Search for the cell housing the specified text and yield its [x, y] center coordinate. 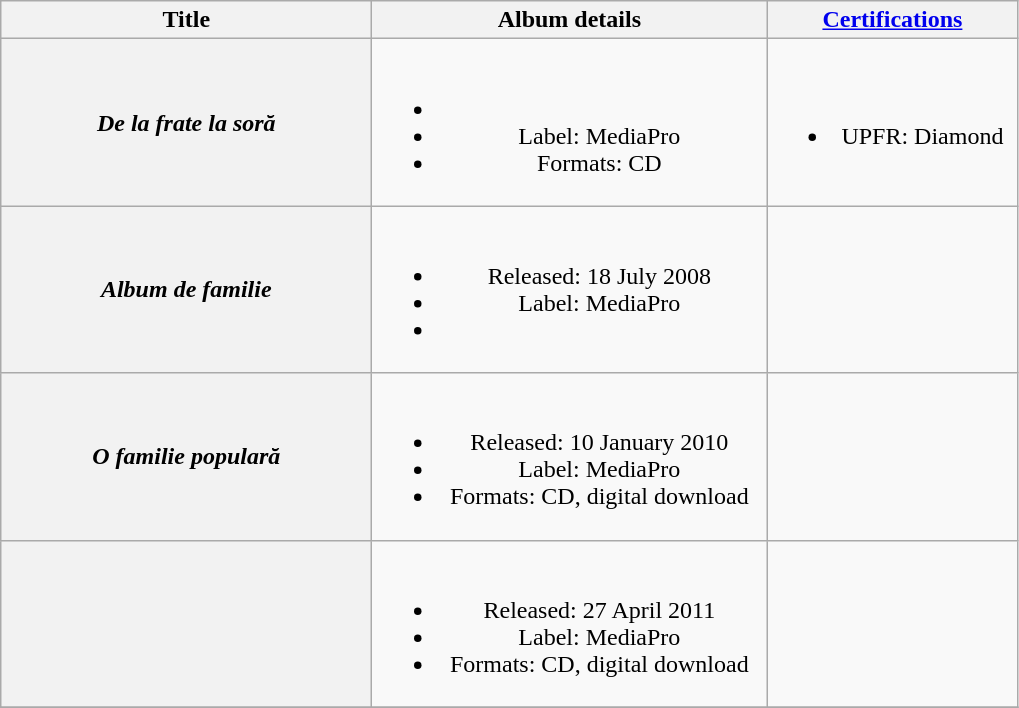
UPFR: Diamond [892, 122]
Released: 10 January 2010Label: MediaProFormats: CD, digital download [570, 456]
Title [186, 20]
Label: MediaProFormats: CD [570, 122]
Released: 27 April 2011Label: MediaProFormats: CD, digital download [570, 624]
Released: 18 July 2008Label: MediaPro [570, 290]
Album de familie [186, 290]
De la frate la soră [186, 122]
O familie populară [186, 456]
Album details [570, 20]
Certifications [892, 20]
